Find where the given text appears and provide that cell's center as (X, Y) coordinate. 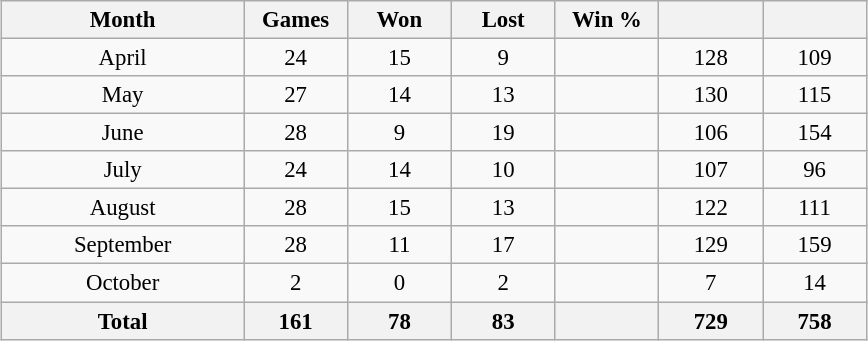
96 (815, 170)
April (123, 57)
130 (711, 95)
October (123, 283)
111 (815, 208)
729 (711, 321)
June (123, 133)
83 (503, 321)
19 (503, 133)
109 (815, 57)
Win % (607, 20)
Lost (503, 20)
Won (399, 20)
27 (296, 95)
161 (296, 321)
July (123, 170)
758 (815, 321)
128 (711, 57)
78 (399, 321)
Month (123, 20)
May (123, 95)
10 (503, 170)
August (123, 208)
11 (399, 245)
17 (503, 245)
115 (815, 95)
September (123, 245)
159 (815, 245)
7 (711, 283)
0 (399, 283)
Total (123, 321)
122 (711, 208)
107 (711, 170)
106 (711, 133)
Games (296, 20)
129 (711, 245)
154 (815, 133)
